Provide the [X, Y] coordinate of the cell's center where the given text is located.  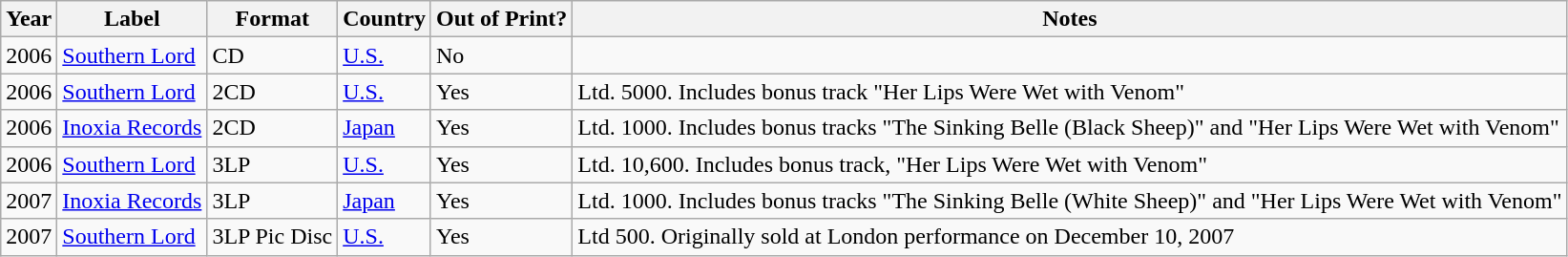
Country [385, 19]
Out of Print? [501, 19]
Year [29, 19]
Notes [1070, 19]
Format [273, 19]
Label [132, 19]
3LP Pic Disc [273, 237]
Ltd. 10,600. Includes bonus track, "Her Lips Were Wet with Venom" [1070, 164]
Ltd. 5000. Includes bonus track "Her Lips Were Wet with Venom" [1070, 92]
Ltd. 1000. Includes bonus tracks "The Sinking Belle (White Sheep)" and "Her Lips Were Wet with Venom" [1070, 201]
Ltd 500. Originally sold at London performance on December 10, 2007 [1070, 237]
CD [273, 55]
Ltd. 1000. Includes bonus tracks "The Sinking Belle (Black Sheep)" and "Her Lips Were Wet with Venom" [1070, 128]
No [501, 55]
